For the text-containing cell, return its midpoint in (X, Y) coordinate format. 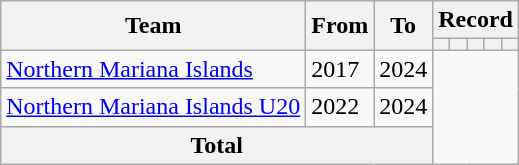
Team (154, 26)
2017 (340, 69)
2022 (340, 107)
Northern Mariana Islands U20 (154, 107)
Record (476, 20)
Northern Mariana Islands (154, 69)
From (340, 26)
Total (217, 145)
To (404, 26)
